Pinpoint the cell where the given text exists, returning its (X, Y) midpoint coordinate. 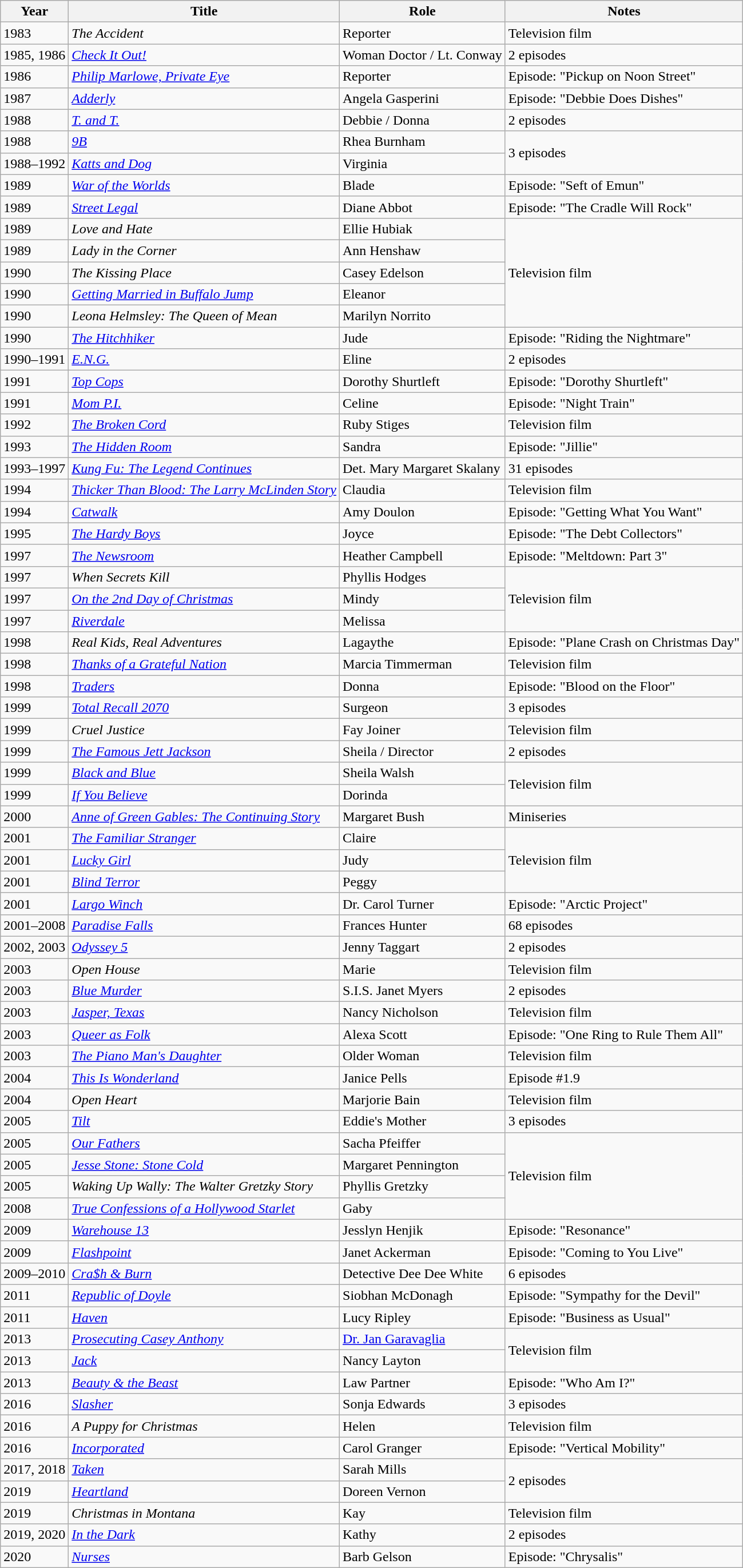
Episode: "Debbie Does Dishes" (623, 98)
Republic of Doyle (204, 1295)
1985, 1986 (34, 55)
T. and T. (204, 120)
Woman Doctor / Lt. Conway (423, 55)
Peggy (423, 882)
The Hidden Room (204, 447)
Cruel Justice (204, 730)
A Puppy for Christmas (204, 1426)
Janet Ackerman (423, 1252)
Nancy Nicholson (423, 1013)
Episode: "Who Am I?" (623, 1383)
2019, 2020 (34, 1535)
Ann Henshaw (423, 250)
Adderly (204, 98)
Gaby (423, 1208)
Margaret Bush (423, 817)
Episode: "Getting What You Want" (623, 512)
Episode: "Dorothy Shurtleft" (623, 381)
Open Heart (204, 1100)
6 episodes (623, 1273)
Largo Winch (204, 904)
2009–2010 (34, 1273)
Phyllis Hodges (423, 577)
Episode: "Coming to You Live" (623, 1252)
Ellie Hubiak (423, 229)
Jack (204, 1361)
68 episodes (623, 925)
Siobhan McDonagh (423, 1295)
Incorporated (204, 1448)
1995 (34, 534)
The Newsroom (204, 555)
Street Legal (204, 207)
E.N.G. (204, 360)
Slasher (204, 1404)
Blade (423, 185)
Leona Helmsley: The Queen of Mean (204, 316)
Janice Pells (423, 1078)
The Familiar Stranger (204, 838)
Blind Terror (204, 882)
Sheila / Director (423, 751)
Episode: "The Cradle Will Rock" (623, 207)
Ruby Stiges (423, 425)
Fay Joiner (423, 730)
Black and Blue (204, 773)
Episode: "Riding the Nightmare" (623, 338)
Sheila Walsh (423, 773)
1993 (34, 447)
Carol Granger (423, 1448)
Episode: "Pickup on Noon Street" (623, 77)
Beauty & the Beast (204, 1383)
Helen (423, 1426)
Detective Dee Dee White (423, 1273)
Title (204, 11)
On the 2nd Day of Christmas (204, 599)
True Confessions of a Hollywood Starlet (204, 1208)
Thicker Than Blood: The Larry McLinden Story (204, 490)
Our Fathers (204, 1143)
Donna (423, 686)
The Famous Jett Jackson (204, 751)
Celine (423, 403)
Prosecuting Casey Anthony (204, 1339)
1986 (34, 77)
Doreen Vernon (423, 1491)
Episode: "Business as Usual" (623, 1317)
Sarah Mills (423, 1470)
Katts and Dog (204, 164)
Episode: "Jillie" (623, 447)
Tilt (204, 1121)
Episode: "Vertical Mobility" (623, 1448)
Cra$h & Burn (204, 1273)
1990–1991 (34, 360)
The Piano Man's Daughter (204, 1056)
Jesse Stone: Stone Cold (204, 1165)
Eddie's Mother (423, 1121)
Lady in the Corner (204, 250)
Kathy (423, 1535)
Check It Out! (204, 55)
Diane Abbot (423, 207)
Top Cops (204, 381)
Haven (204, 1317)
Lucy Ripley (423, 1317)
Riverdale (204, 620)
2001–2008 (34, 925)
War of the Worlds (204, 185)
Alexa Scott (423, 1034)
Eleanor (423, 295)
Thanks of a Grateful Nation (204, 664)
Episode: "The Debt Collectors" (623, 534)
1993–1997 (34, 468)
Heather Campbell (423, 555)
Blue Murder (204, 991)
Episode: "One Ring to Rule Them All" (623, 1034)
Total Recall 2070 (204, 708)
Queer as Folk (204, 1034)
31 episodes (623, 468)
Episode: "Resonance" (623, 1230)
This Is Wonderland (204, 1078)
Paradise Falls (204, 925)
Real Kids, Real Adventures (204, 643)
Episode: "Blood on the Floor" (623, 686)
Heartland (204, 1491)
Episode: "Arctic Project" (623, 904)
Dr. Carol Turner (423, 904)
Frances Hunter (423, 925)
2002, 2003 (34, 947)
Jasper, Texas (204, 1013)
1987 (34, 98)
Casey Edelson (423, 273)
2000 (34, 817)
Anne of Green Gables: The Continuing Story (204, 817)
Jude (423, 338)
Year (34, 11)
Philip Marlowe, Private Eye (204, 77)
Episode: "Sympathy for the Devil" (623, 1295)
1983 (34, 33)
1992 (34, 425)
Joyce (423, 534)
Warehouse 13 (204, 1230)
Traders (204, 686)
Virginia (423, 164)
If You Believe (204, 795)
Dorothy Shurtleft (423, 381)
Sandra (423, 447)
Episode: "Plane Crash on Christmas Day" (623, 643)
Mom P.I. (204, 403)
Love and Hate (204, 229)
Rhea Burnham (423, 142)
2020 (34, 1557)
Miniseries (623, 817)
Marjorie Bain (423, 1100)
Getting Married in Buffalo Jump (204, 295)
Lagaythe (423, 643)
The Hardy Boys (204, 534)
2008 (34, 1208)
Dr. Jan Garavaglia (423, 1339)
Episode: "Chrysalis" (623, 1557)
Angela Gasperini (423, 98)
Episode #1.9 (623, 1078)
Marie (423, 969)
Taken (204, 1470)
The Hitchhiker (204, 338)
Amy Doulon (423, 512)
Marilyn Norrito (423, 316)
1988–1992 (34, 164)
Claudia (423, 490)
Debbie / Donna (423, 120)
Episode: "Meltdown: Part 3" (623, 555)
Open House (204, 969)
Marcia Timmerman (423, 664)
Jesslyn Henjik (423, 1230)
Nurses (204, 1557)
Kung Fu: The Legend Continues (204, 468)
Mindy (423, 599)
Claire (423, 838)
Melissa (423, 620)
Nancy Layton (423, 1361)
Eline (423, 360)
Episode: "Seft of Emun" (623, 185)
Waking Up Wally: The Walter Gretzky Story (204, 1187)
In the Dark (204, 1535)
The Accident (204, 33)
Law Partner (423, 1383)
When Secrets Kill (204, 577)
S.I.S. Janet Myers (423, 991)
Kay (423, 1513)
Dorinda (423, 795)
2017, 2018 (34, 1470)
Sacha Pfeiffer (423, 1143)
9B (204, 142)
Det. Mary Margaret Skalany (423, 468)
Phyllis Gretzky (423, 1187)
The Kissing Place (204, 273)
Surgeon (423, 708)
Christmas in Montana (204, 1513)
Judy (423, 860)
Sonja Edwards (423, 1404)
Margaret Pennington (423, 1165)
The Broken Cord (204, 425)
Catwalk (204, 512)
Odyssey 5 (204, 947)
Lucky Girl (204, 860)
Episode: "Night Train" (623, 403)
Flashpoint (204, 1252)
Barb Gelson (423, 1557)
Older Woman (423, 1056)
Notes (623, 11)
Role (423, 11)
Jenny Taggart (423, 947)
